Detect which cell encompasses the target text, then output its [x, y] center coordinate. 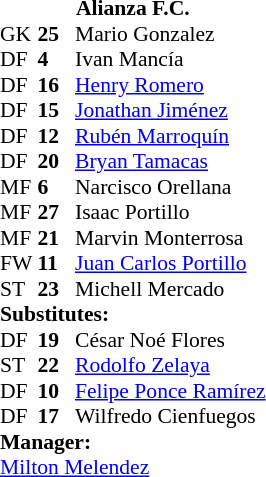
15 [57, 110]
Marvin Monterrosa [170, 237]
6 [57, 186]
Juan Carlos Portillo [170, 263]
19 [57, 339]
27 [57, 212]
25 [57, 33]
20 [57, 161]
Henry Romero [170, 84]
Rubén Marroquín [170, 135]
César Noé Flores [170, 339]
21 [57, 237]
Substitutes: [133, 314]
16 [57, 84]
22 [57, 365]
Felipe Ponce Ramírez [170, 390]
Isaac Portillo [170, 212]
FW [19, 263]
23 [57, 288]
12 [57, 135]
Bryan Tamacas [170, 161]
Jonathan Jiménez [170, 110]
Narcisco Orellana [170, 186]
11 [57, 263]
GK [19, 33]
Ivan Mancía [170, 59]
Rodolfo Zelaya [170, 365]
Manager: [133, 441]
Michell Mercado [170, 288]
17 [57, 416]
10 [57, 390]
Mario Gonzalez [170, 33]
4 [57, 59]
Wilfredo Cienfuegos [170, 416]
